Return the [x, y] coordinate for the center point of the cell that contains the specified text.  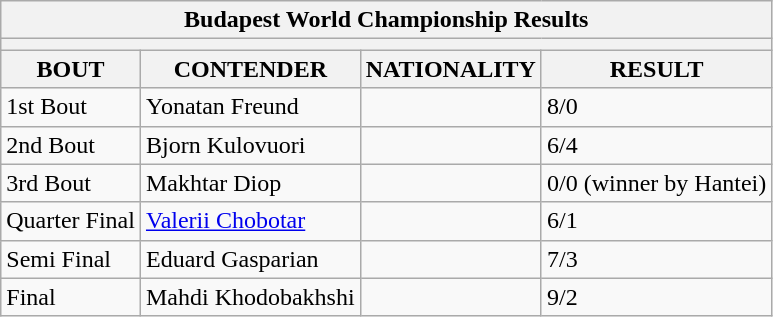
Quarter Final [71, 221]
Final [71, 297]
Makhtar Diop [250, 183]
0/0 (winner by Hantei) [656, 183]
6/4 [656, 145]
2nd Bout [71, 145]
Eduard Gasparian [250, 259]
7/3 [656, 259]
9/2 [656, 297]
Valerii Chobotar [250, 221]
Mahdi Khodobakhshi [250, 297]
8/0 [656, 107]
Budapest World Championship Results [386, 20]
3rd Bout [71, 183]
NATIONALITY [450, 69]
BOUT [71, 69]
Bjorn Kulovuori [250, 145]
1st Bout [71, 107]
Yonatan Freund [250, 107]
CONTENDER [250, 69]
Semi Final [71, 259]
RESULT [656, 69]
6/1 [656, 221]
